Detect which cell encompasses the target text, then output its [x, y] center coordinate. 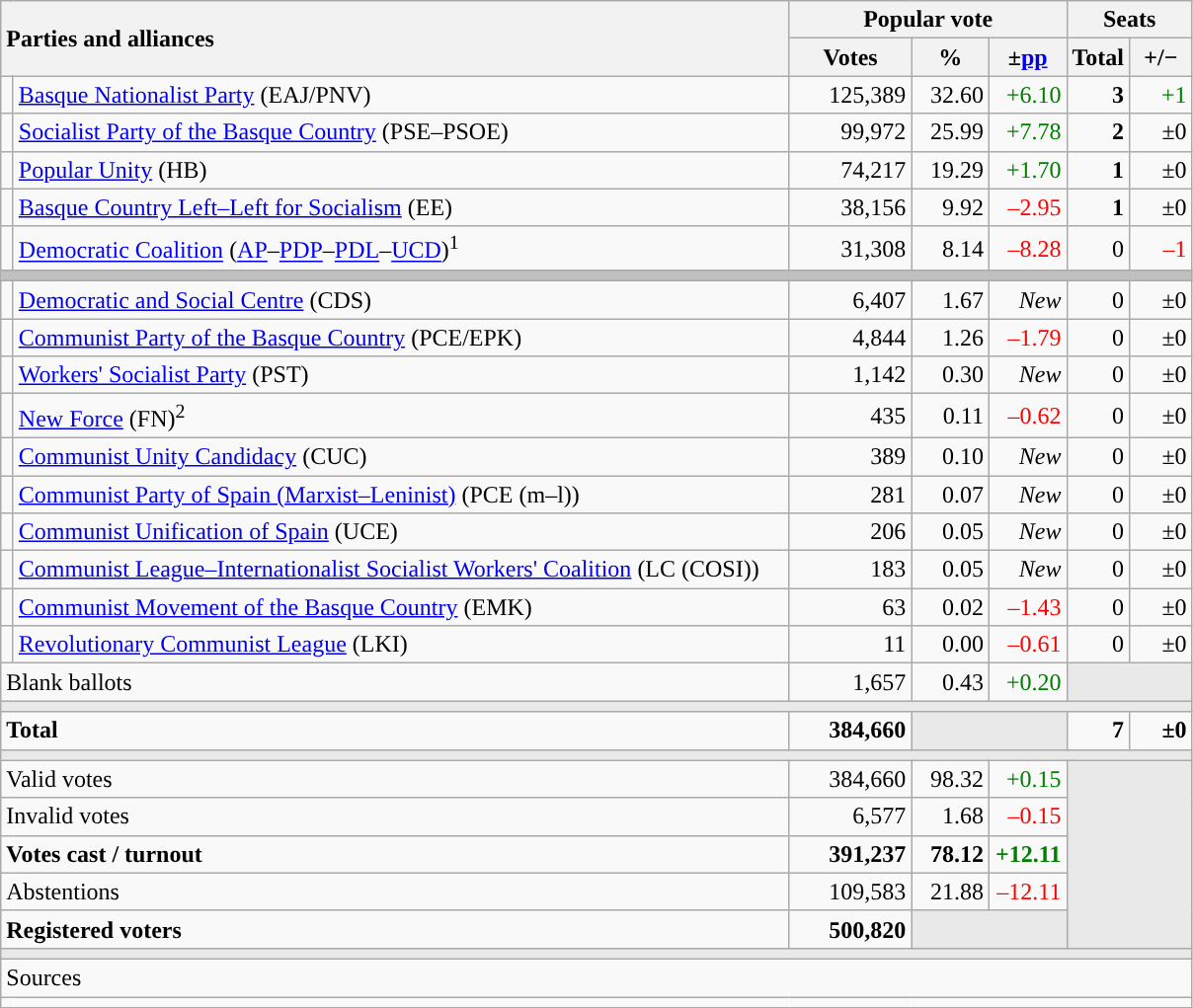
+6.10 [1027, 95]
206 [850, 532]
Communist Movement of the Basque Country (EMK) [401, 607]
–12.11 [1027, 892]
1,657 [850, 682]
+/− [1161, 57]
21.88 [950, 892]
0.10 [950, 456]
4,844 [850, 338]
+7.78 [1027, 132]
Revolutionary Communist League (LKI) [401, 645]
–2.95 [1027, 207]
109,583 [850, 892]
+1.70 [1027, 170]
78.12 [950, 854]
25.99 [950, 132]
Sources [596, 977]
–1.79 [1027, 338]
8.14 [950, 249]
Registered voters [395, 929]
–0.15 [1027, 816]
9.92 [950, 207]
435 [850, 417]
0.07 [950, 495]
1,142 [850, 375]
Basque Country Left–Left for Socialism (EE) [401, 207]
Popular vote [928, 20]
0.00 [950, 645]
391,237 [850, 854]
Communist Party of Spain (Marxist–Leninist) (PCE (m–l)) [401, 495]
3 [1098, 95]
Communist Unification of Spain (UCE) [401, 532]
11 [850, 645]
Workers' Socialist Party (PST) [401, 375]
31,308 [850, 249]
+1 [1161, 95]
–1 [1161, 249]
Democratic and Social Centre (CDS) [401, 300]
Communist Party of the Basque Country (PCE/EPK) [401, 338]
–1.43 [1027, 607]
32.60 [950, 95]
+0.15 [1027, 779]
Democratic Coalition (AP–PDP–PDL–UCD)1 [401, 249]
500,820 [850, 929]
+0.20 [1027, 682]
1.68 [950, 816]
183 [850, 570]
0.30 [950, 375]
74,217 [850, 170]
0.11 [950, 417]
38,156 [850, 207]
0.43 [950, 682]
–8.28 [1027, 249]
1.26 [950, 338]
Seats [1130, 20]
281 [850, 495]
63 [850, 607]
7 [1098, 731]
Invalid votes [395, 816]
Socialist Party of the Basque Country (PSE–PSOE) [401, 132]
Basque Nationalist Party (EAJ/PNV) [401, 95]
–0.61 [1027, 645]
125,389 [850, 95]
6,407 [850, 300]
19.29 [950, 170]
±pp [1027, 57]
Communist Unity Candidacy (CUC) [401, 456]
Popular Unity (HB) [401, 170]
Parties and alliances [395, 39]
99,972 [850, 132]
2 [1098, 132]
Communist League–Internationalist Socialist Workers' Coalition (LC (COSI)) [401, 570]
Blank ballots [395, 682]
Votes [850, 57]
1.67 [950, 300]
% [950, 57]
–0.62 [1027, 417]
Valid votes [395, 779]
389 [850, 456]
+12.11 [1027, 854]
Votes cast / turnout [395, 854]
0.02 [950, 607]
New Force (FN)2 [401, 417]
Abstentions [395, 892]
6,577 [850, 816]
98.32 [950, 779]
